Capture the cell that displays the provided text and extract its (X, Y) central coordinate. 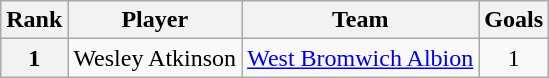
Player (155, 20)
Rank (34, 20)
Wesley Atkinson (155, 58)
Team (360, 20)
Goals (514, 20)
West Bromwich Albion (360, 58)
